Pinpoint the cell where the given text exists, returning its (x, y) midpoint coordinate. 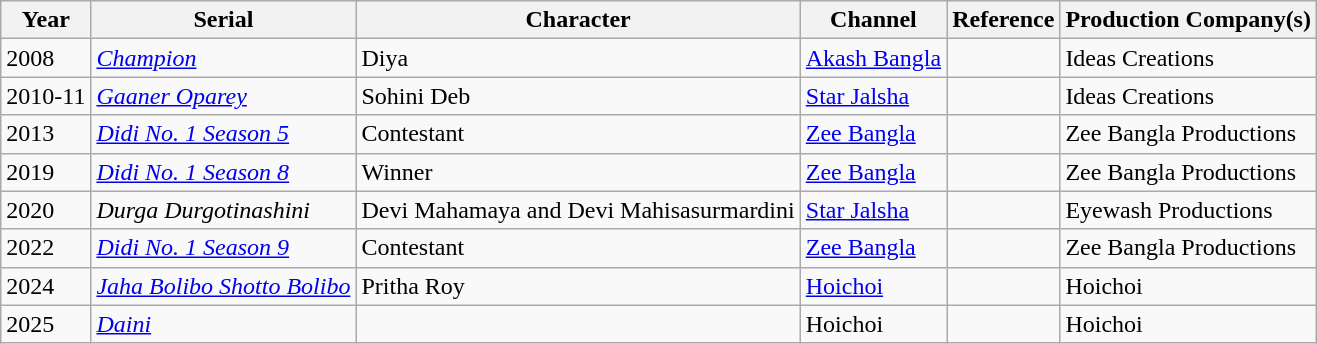
Winner (578, 172)
Production Company(s) (1188, 20)
Didi No. 1 Season 9 (224, 248)
Diya (578, 58)
Serial (224, 20)
Gaaner Oparey (224, 96)
Eyewash Productions (1188, 210)
Daini (224, 324)
2025 (46, 324)
Pritha Roy (578, 286)
2020 (46, 210)
Channel (873, 20)
Jaha Bolibo Shotto Bolibo (224, 286)
Champion (224, 58)
2010-11 (46, 96)
Akash Bangla (873, 58)
Year (46, 20)
Sohini Deb (578, 96)
Didi No. 1 Season 5 (224, 134)
Devi Mahamaya and Devi Mahisasurmardini (578, 210)
2019 (46, 172)
Didi No. 1 Season 8 (224, 172)
Character (578, 20)
2022 (46, 248)
Reference (1004, 20)
2024 (46, 286)
2013 (46, 134)
2008 (46, 58)
Durga Durgotinashini (224, 210)
